Scan for the cell matching the given text and deliver its [x, y] coordinate at center. 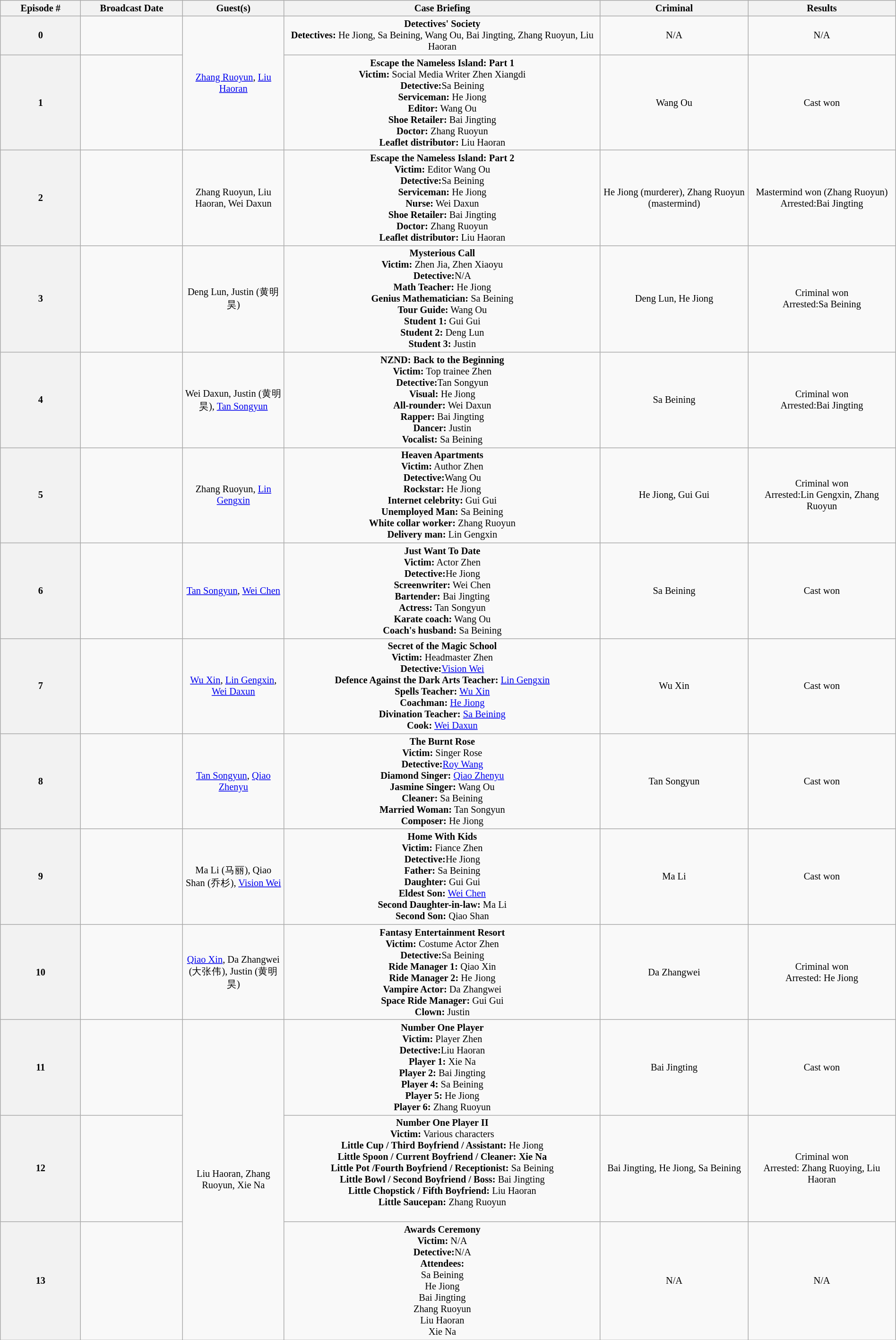
Tan Songyun [674, 781]
Results [822, 8]
11 [41, 1067]
8 [41, 781]
Awards CeremonyVictim: N/ADetective:N/AAttendees:Sa BeiningHe JiongBai JingtingZhang RuoyunLiu HaoranXie Na [442, 1281]
12 [41, 1168]
Ma Li (马丽), Qiao Shan (乔杉), Vision Wei [233, 877]
Zhang Ruoyun, Lin Gengxin [233, 495]
Deng Lun, He Jiong [674, 299]
Da Zhangwei [674, 972]
Criminal wonArrested:Sa Beining [822, 299]
Deng Lun, Justin (黄明昊) [233, 299]
Zhang Ruoyun, Liu Haoran [233, 83]
5 [41, 495]
Broadcast Date [131, 8]
Liu Haoran, Zhang Ruoyun, Xie Na [233, 1179]
2 [41, 198]
He Jiong (murderer), Zhang Ruoyun (mastermind) [674, 198]
Episode # [41, 8]
Criminal [674, 8]
Bai Jingting [674, 1067]
Wu Xin, Lin Gengxin, Wei Daxun [233, 686]
Bai Jingting, He Jiong, Sa Beining [674, 1168]
Criminal wonArrested: He Jiong [822, 972]
4 [41, 400]
Ma Li [674, 877]
6 [41, 591]
Case Briefing [442, 8]
Criminal wonArrested:Lin Gengxin, Zhang Ruoyun [822, 495]
0 [41, 35]
Criminal wonArrested:Bai Jingting [822, 400]
Guest(s) [233, 8]
Zhang Ruoyun, Liu Haoran, Wei Daxun [233, 198]
Qiao Xin, Da Zhangwei (大张伟), Justin (黄明昊) [233, 972]
Criminal wonArrested: Zhang Ruoying, Liu Haoran [822, 1168]
Tan Songyun, Wei Chen [233, 591]
Mastermind won (Zhang Ruoyun)Arrested:Bai Jingting [822, 198]
Detectives' SocietyDetectives: He Jiong, Sa Beining, Wang Ou, Bai Jingting, Zhang Ruoyun, Liu Haoran [442, 35]
1 [41, 103]
13 [41, 1281]
9 [41, 877]
Wei Daxun, Justin (黄明昊), Tan Songyun [233, 400]
7 [41, 686]
3 [41, 299]
Wang Ou [674, 103]
Tan Songyun, Qiao Zhenyu [233, 781]
Wu Xin [674, 686]
He Jiong, Gui Gui [674, 495]
10 [41, 972]
